Locate the cell with the specified text and output its [x, y] center coordinate. 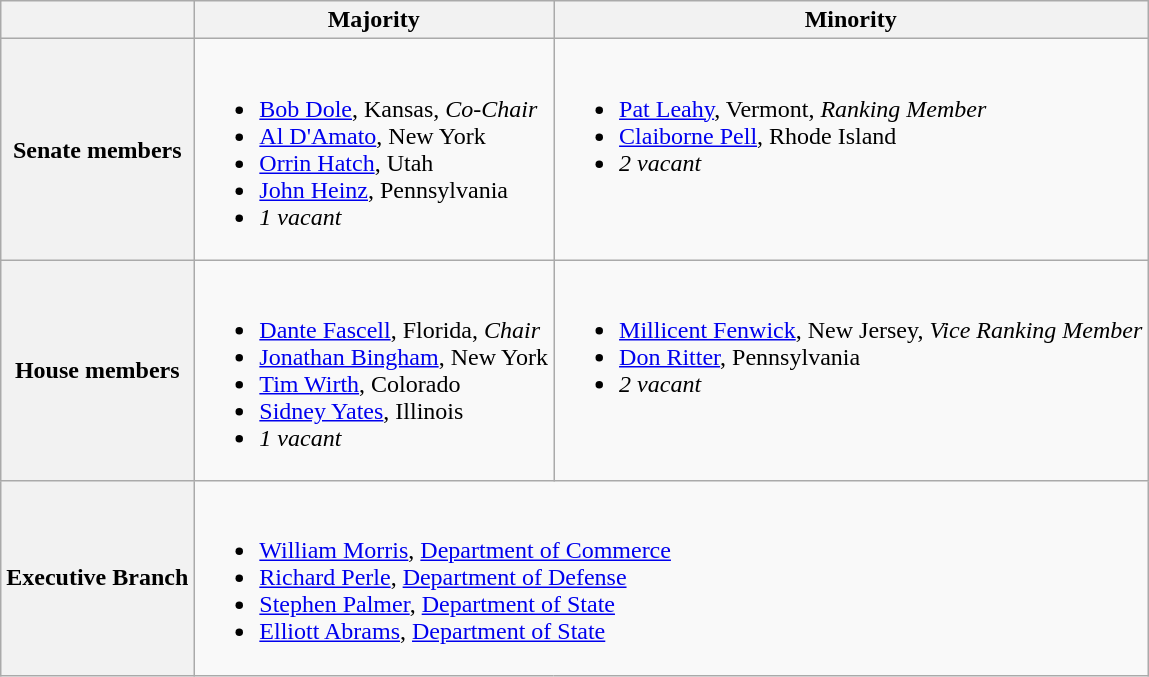
Millicent Fenwick, New Jersey, Vice Ranking MemberDon Ritter, Pennsylvania2 vacant [851, 370]
Senate members [98, 150]
Minority [851, 20]
Bob Dole, Kansas, Co-ChairAl D'Amato, New YorkOrrin Hatch, UtahJohn Heinz, Pennsylvania1 vacant [374, 150]
Pat Leahy, Vermont, Ranking MemberClaiborne Pell, Rhode Island2 vacant [851, 150]
William Morris, Department of CommerceRichard Perle, Department of DefenseStephen Palmer, Department of State Elliott Abrams, Department of State [671, 578]
Majority [374, 20]
House members [98, 370]
Executive Branch [98, 578]
Dante Fascell, Florida, ChairJonathan Bingham, New YorkTim Wirth, ColoradoSidney Yates, Illinois1 vacant [374, 370]
